Locate the cell with the specified text and output its (x, y) center coordinate. 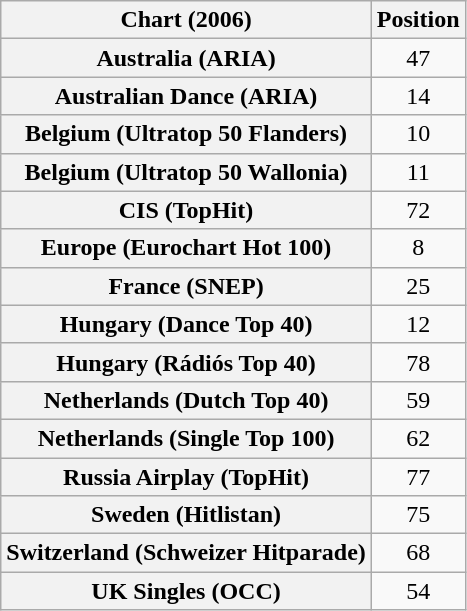
CIS (TopHit) (186, 210)
8 (418, 248)
72 (418, 210)
Hungary (Dance Top 40) (186, 324)
Europe (Eurochart Hot 100) (186, 248)
Hungary (Rádiós Top 40) (186, 362)
47 (418, 58)
14 (418, 96)
Chart (2006) (186, 20)
75 (418, 515)
Russia Airplay (TopHit) (186, 477)
77 (418, 477)
59 (418, 400)
11 (418, 172)
Position (418, 20)
Sweden (Hitlistan) (186, 515)
France (SNEP) (186, 286)
68 (418, 553)
54 (418, 591)
78 (418, 362)
Netherlands (Single Top 100) (186, 438)
Netherlands (Dutch Top 40) (186, 400)
25 (418, 286)
10 (418, 134)
Australian Dance (ARIA) (186, 96)
62 (418, 438)
Switzerland (Schweizer Hitparade) (186, 553)
Belgium (Ultratop 50 Flanders) (186, 134)
Australia (ARIA) (186, 58)
UK Singles (OCC) (186, 591)
12 (418, 324)
Belgium (Ultratop 50 Wallonia) (186, 172)
